Capture the cell that displays the provided text and extract its [X, Y] central coordinate. 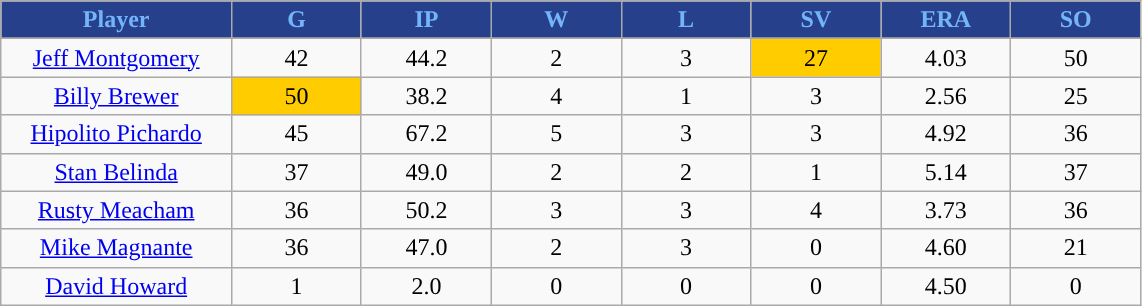
David Howard [116, 286]
27 [816, 58]
5.14 [946, 172]
44.2 [426, 58]
2.0 [426, 286]
Jeff Montgomery [116, 58]
SO [1076, 20]
21 [1076, 248]
25 [1076, 96]
IP [426, 20]
4.92 [946, 134]
47.0 [426, 248]
42 [297, 58]
ERA [946, 20]
W [556, 20]
Rusty Meacham [116, 210]
67.2 [426, 134]
4.50 [946, 286]
Player [116, 20]
Mike Magnante [116, 248]
4.03 [946, 58]
L [686, 20]
3.73 [946, 210]
45 [297, 134]
4.60 [946, 248]
49.0 [426, 172]
SV [816, 20]
Stan Belinda [116, 172]
38.2 [426, 96]
50.2 [426, 210]
5 [556, 134]
Billy Brewer [116, 96]
Hipolito Pichardo [116, 134]
G [297, 20]
2.56 [946, 96]
